From the cell containing the given text, extract its center point as (x, y) coordinate. 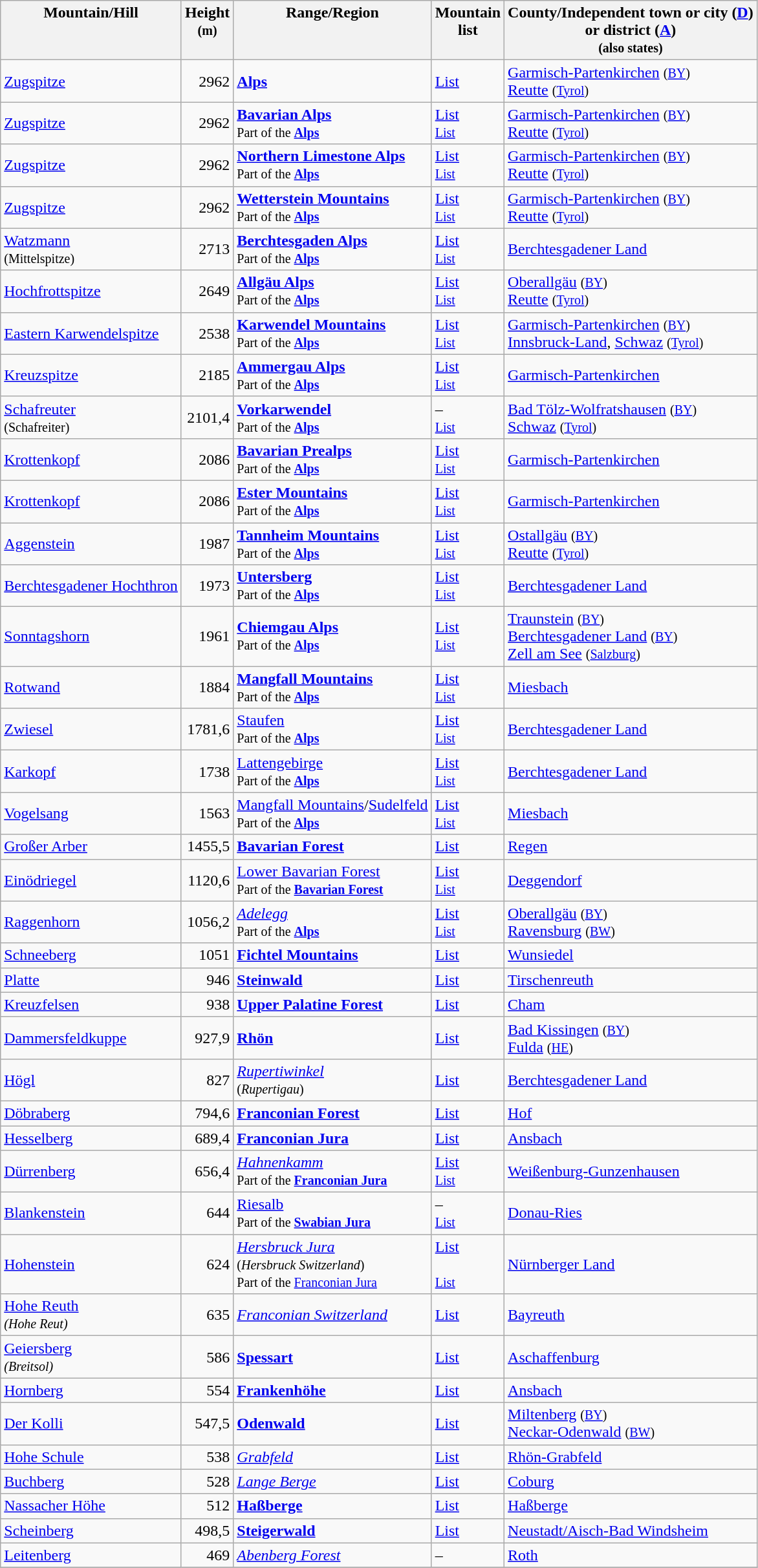
Raggenhorn (91, 922)
Hof (631, 1113)
528 (207, 1481)
635 (207, 1315)
StaufenPart of the Alps (332, 729)
Tannheim MountainsPart of the Alps (332, 543)
Kreuzspitze (91, 375)
Bayreuth (631, 1315)
Franconian Switzerland (332, 1315)
Großer Arber (91, 847)
Bavarian AlpsPart of the Alps (332, 123)
Cham (631, 1004)
Geiersberg(Breitsol) (91, 1357)
827 (207, 1079)
Traunstein (BY)Berchtesgadener Land (BY)Zell am See (Salzburg) (631, 637)
Berchtesgadener Hochthron (91, 586)
Hochfrottspitze (91, 291)
Hohenstein (91, 1264)
554 (207, 1390)
Lower Bavarian ForestPart of the Bavarian Forest (332, 880)
Nürnberger Land (631, 1264)
Allgäu AlpsPart of the Alps (332, 291)
Platte (91, 980)
656,4 (207, 1171)
Aschaffenburg (631, 1357)
Frankenhöhe (332, 1390)
1961 (207, 637)
Aggenstein (91, 543)
Bavarian PrealpsPart of the Alps (332, 459)
LattengebirgePart of the Alps (332, 772)
1781,6 (207, 729)
Deggendorf (631, 880)
2101,4 (207, 418)
Roth (631, 1555)
547,5 (207, 1423)
Hohe Reuth(Hohe Reut) (91, 1315)
586 (207, 1357)
1056,2 (207, 922)
1884 (207, 688)
1973 (207, 586)
1738 (207, 772)
Wunsiedel (631, 955)
Steinwald (332, 980)
Berchtesgaden AlpsPart of the Alps (332, 249)
Lange Berge (332, 1481)
Dammersfeldkuppe (91, 1038)
Hersbruck Jura (Hersbruck Switzerland)Part of the Franconian Jura (332, 1264)
Range/Region (332, 30)
Högl (91, 1079)
Tirschenreuth (631, 980)
498,5 (207, 1531)
Regen (631, 847)
Hornberg (91, 1390)
946 (207, 980)
1120,6 (207, 880)
Schafreuter(Schafreiter) (91, 418)
Neustadt/Aisch-Bad Windsheim (631, 1531)
Schneeberg (91, 955)
Chiemgau AlpsPart of the Alps (332, 637)
Weißenburg-Gunzenhausen (631, 1171)
512 (207, 1506)
Oberallgäu (BY)Reutte (Tyrol) (631, 291)
Karkopf (91, 772)
1051 (207, 955)
Miltenberg (BY)Neckar-Odenwald (BW) (631, 1423)
Blankenstein (91, 1214)
Rhön-Grabfeld (631, 1457)
927,9 (207, 1038)
794,6 (207, 1113)
Döbraberg (91, 1113)
Der Kolli (91, 1423)
Spessart (332, 1357)
Mangfall MountainsPart of the Alps (332, 688)
689,4 (207, 1138)
HahnenkammPart of the Franconian Jura (332, 1171)
Bad Tölz-Wolfratshausen (BY)Schwaz (Tyrol) (631, 418)
Buchberg (91, 1481)
2185 (207, 375)
Fichtel Mountains (332, 955)
644 (207, 1214)
Northern Limestone AlpsPart of the Alps (332, 165)
Odenwald (332, 1423)
Steigerwald (332, 1531)
Ostallgäu (BY) Reutte (Tyrol) (631, 543)
Abenberg Forest (332, 1555)
1455,5 (207, 847)
Einödriegel (91, 880)
Hohe Schule (91, 1457)
2649 (207, 291)
Nassacher Höhe (91, 1506)
Donau-Ries (631, 1214)
Hesselberg (91, 1138)
1987 (207, 543)
Grabfeld (332, 1457)
County/Independent town or city (D)or district (A)(also states) (631, 30)
Vogelsang (91, 813)
538 (207, 1457)
Rotwand (91, 688)
Karwendel MountainsPart of the Alps (332, 334)
Dürrenberg (91, 1171)
2713 (207, 249)
Rhön (332, 1038)
Watzmann(Mittelspitze) (91, 249)
938 (207, 1004)
AdeleggPart of the Alps (332, 922)
Coburg (631, 1481)
Height(m) (207, 30)
Leitenberg (91, 1555)
Garmisch-Partenkirchen (BY)Innsbruck-Land, Schwaz (Tyrol) (631, 334)
Alps (332, 81)
Mangfall Mountains/SudelfeldPart of the Alps (332, 813)
Upper Palatine Forest (332, 1004)
Franconian Forest (332, 1113)
2538 (207, 334)
Bad Kissingen (BY)Fulda (HE) (631, 1038)
Scheinberg (91, 1531)
RiesalbPart of the Swabian Jura (332, 1214)
469 (207, 1555)
UntersbergPart of the Alps (332, 586)
Franconian Jura (332, 1138)
Bavarian Forest (332, 847)
Mountain/Hill (91, 30)
– (468, 1555)
Eastern Karwendelspitze (91, 334)
Mountainlist (468, 30)
1563 (207, 813)
Rupertiwinkel (Rupertigau) (332, 1079)
Zwiesel (91, 729)
Kreuzfelsen (91, 1004)
Ammergau AlpsPart of the Alps (332, 375)
Sonntagshorn (91, 637)
624 (207, 1264)
VorkarwendelPart of the Alps (332, 418)
Oberallgäu (BY)Ravensburg (BW) (631, 922)
Wetterstein MountainsPart of the Alps (332, 207)
Ester MountainsPart of the Alps (332, 502)
